Capture the cell that displays the provided text and extract its [x, y] central coordinate. 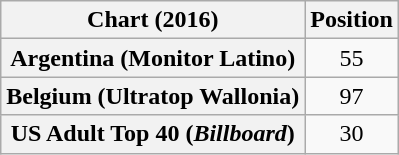
30 [352, 134]
55 [352, 58]
Argentina (Monitor Latino) [153, 58]
US Adult Top 40 (Billboard) [153, 134]
Chart (2016) [153, 20]
97 [352, 96]
Position [352, 20]
Belgium (Ultratop Wallonia) [153, 96]
